Provide the (X, Y) coordinate of the cell's center where the given text is located.  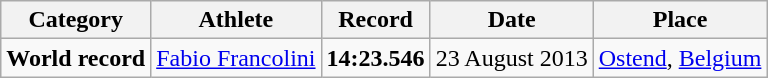
23 August 2013 (512, 58)
Record (376, 20)
Fabio Francolini (236, 58)
World record (76, 58)
Athlete (236, 20)
14:23.546 (376, 58)
Place (680, 20)
Ostend, Belgium (680, 58)
Date (512, 20)
Category (76, 20)
